Locate the cell with the specified text and output its [x, y] center coordinate. 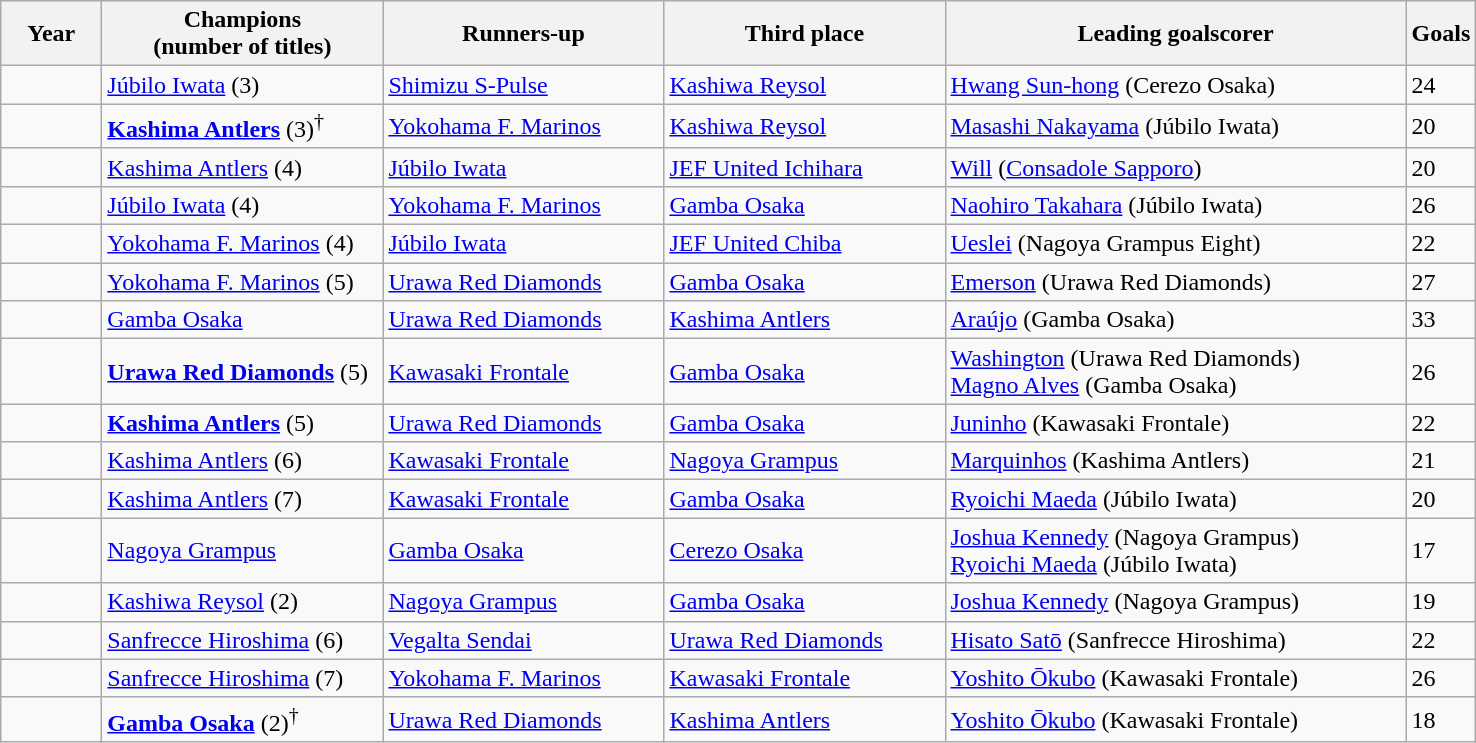
Hisato Satō (Sanfrecce Hiroshima) [1176, 640]
Washington (Urawa Red Diamonds) Magno Alves (Gamba Osaka) [1176, 372]
19 [1441, 602]
Juninho (Kawasaki Frontale) [1176, 423]
27 [1441, 282]
Joshua Kennedy (Nagoya Grampus) [1176, 602]
Urawa Red Diamonds (5) [242, 372]
Marquinhos (Kashima Antlers) [1176, 461]
Cerezo Osaka [804, 550]
Joshua Kennedy (Nagoya Grampus) Ryoichi Maeda (Júbilo Iwata) [1176, 550]
Masashi Nakayama (Júbilo Iwata) [1176, 126]
Champions(number of titles) [242, 34]
Kashima Antlers (7) [242, 499]
18 [1441, 720]
Third place [804, 34]
Vegalta Sendai [524, 640]
Will (Consadole Sapporo) [1176, 167]
Kashiwa Reysol (2) [242, 602]
Kashima Antlers (4) [242, 167]
Goals [1441, 34]
Sanfrecce Hiroshima (7) [242, 678]
Runners-up [524, 34]
Ueslei (Nagoya Grampus Eight) [1176, 244]
Ryoichi Maeda (Júbilo Iwata) [1176, 499]
Júbilo Iwata (4) [242, 205]
Sanfrecce Hiroshima (6) [242, 640]
Yokohama F. Marinos (5) [242, 282]
JEF United Ichihara [804, 167]
Kashima Antlers (6) [242, 461]
24 [1441, 85]
Kashima Antlers (3)† [242, 126]
Naohiro Takahara (Júbilo Iwata) [1176, 205]
Kashima Antlers (5) [242, 423]
Júbilo Iwata (3) [242, 85]
Shimizu S-Pulse [524, 85]
Year [52, 34]
Araújo (Gamba Osaka) [1176, 320]
Emerson (Urawa Red Diamonds) [1176, 282]
21 [1441, 461]
Leading goalscorer [1176, 34]
17 [1441, 550]
33 [1441, 320]
Hwang Sun-hong (Cerezo Osaka) [1176, 85]
Gamba Osaka (2)† [242, 720]
JEF United Chiba [804, 244]
Yokohama F. Marinos (4) [242, 244]
